Identify which cell holds the provided text, then report its [X, Y] central coordinate. 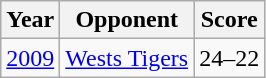
24–22 [230, 58]
Year [30, 20]
Opponent [127, 20]
2009 [30, 58]
Score [230, 20]
Wests Tigers [127, 58]
